Locate the cell with the specified text and output its (x, y) center coordinate. 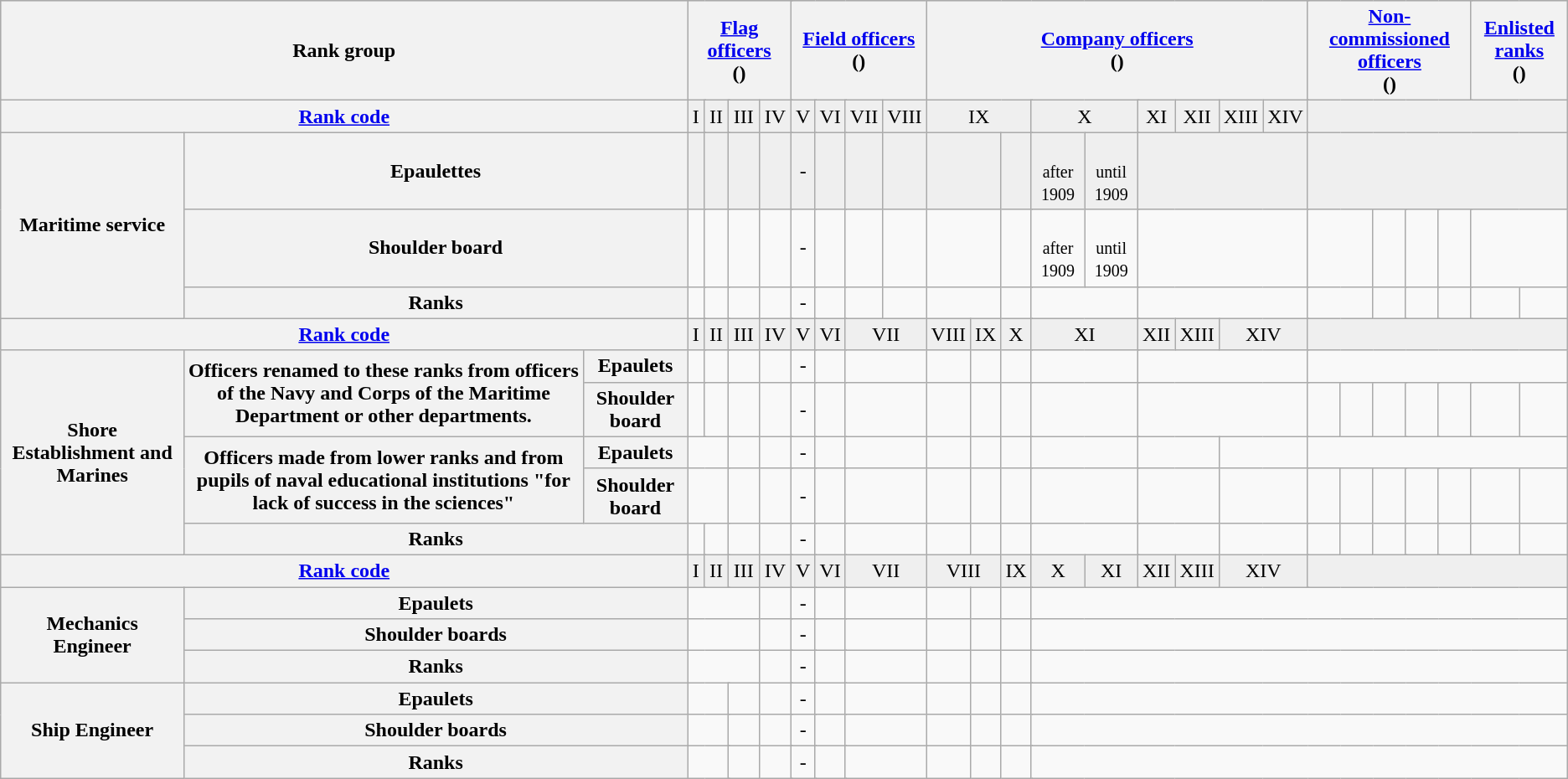
Maritime service (92, 225)
Ship Engineer (92, 730)
Rank group (344, 50)
Mechanics Engineer (92, 634)
Company officers() (1117, 50)
Epaulettes (436, 171)
Non-commissioned officers() (1389, 50)
Flag officers() (740, 50)
Officers renamed to these ranks from officers of the Navy and Corps of the Maritime Department or other departments. (384, 394)
Shore Establishment and Marines (92, 452)
Enlisted ranks() (1519, 50)
Field officers() (859, 50)
Officers made from lower ranks and from pupils of naval educational institutions "for lack of success in the sciences" (384, 479)
